Detect which cell encompasses the target text, then output its [X, Y] center coordinate. 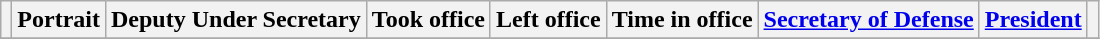
Took office [428, 20]
Deputy Under Secretary [236, 20]
President [1033, 20]
Time in office [682, 20]
Secretary of Defense [868, 20]
Portrait [59, 20]
Left office [548, 20]
